Find where the given text appears and provide that cell's center as (X, Y) coordinate. 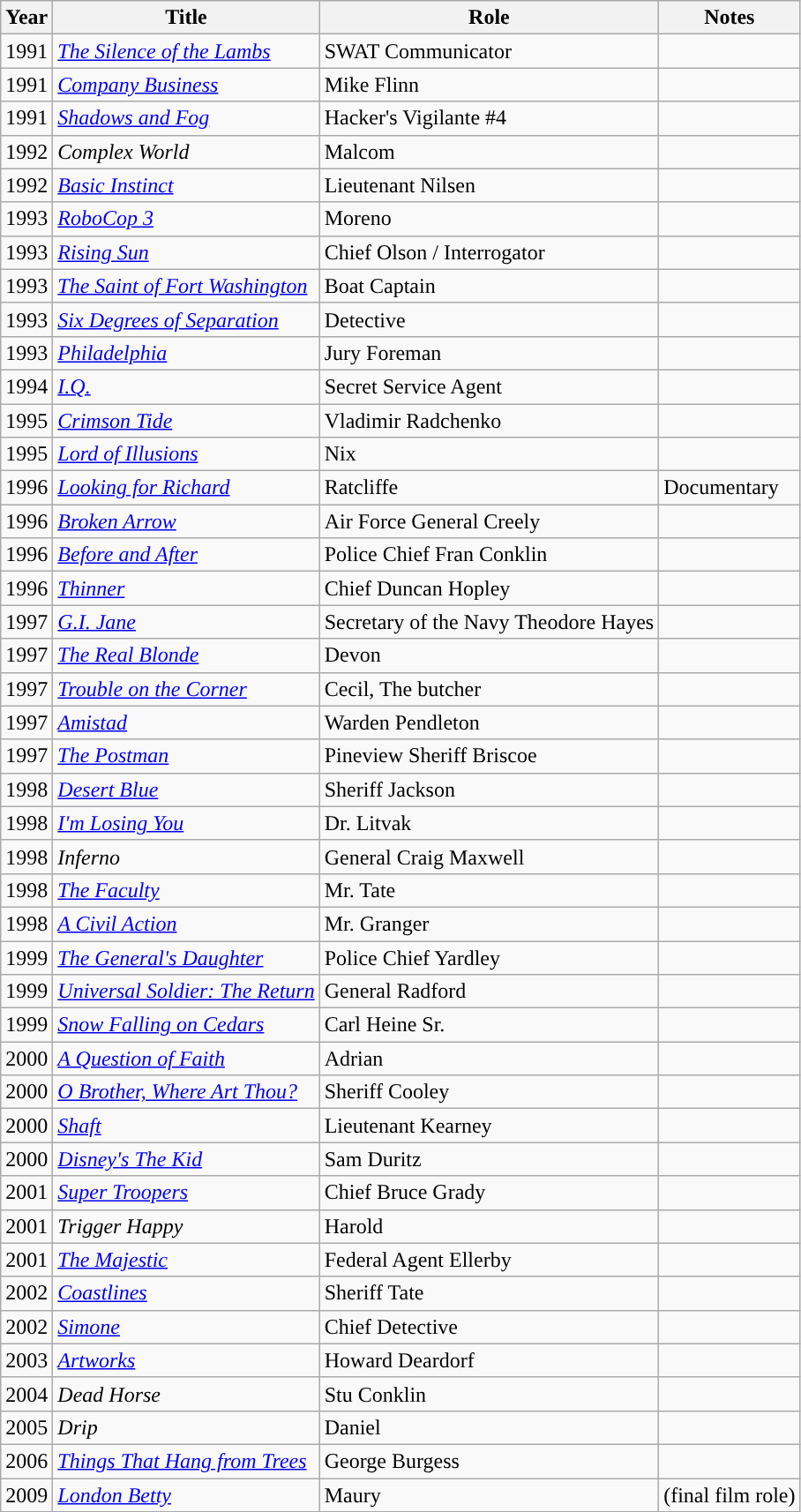
Air Force General Creely (489, 521)
The Faculty (186, 890)
Jury Foreman (489, 353)
Disney's The Kid (186, 1159)
Sheriff Cooley (489, 1092)
Inferno (186, 857)
Broken Arrow (186, 521)
Snow Falling on Cedars (186, 1025)
Crimson Tide (186, 421)
Shaft (186, 1126)
1994 (26, 386)
Lord of Illusions (186, 454)
Dead Horse (186, 1394)
Simone (186, 1327)
London Betty (186, 1495)
The Real Blonde (186, 655)
Harold (489, 1226)
Dr. Litvak (489, 823)
The General's Daughter (186, 957)
G.I. Jane (186, 622)
Mr. Granger (489, 924)
Secret Service Agent (489, 386)
Philadelphia (186, 353)
The Postman (186, 756)
Sheriff Jackson (489, 790)
Lieutenant Kearney (489, 1126)
SWAT Communicator (489, 51)
Documentary (730, 488)
A Question of Faith (186, 1059)
Boat Captain (489, 286)
Mr. Tate (489, 890)
Lieutenant Nilsen (489, 185)
2005 (26, 1427)
Six Degrees of Separation (186, 319)
The Saint of Fort Washington (186, 286)
The Majestic (186, 1260)
Sheriff Tate (489, 1293)
Before and After (186, 555)
Chief Olson / Interrogator (489, 252)
Vladimir Radchenko (489, 421)
Coastlines (186, 1293)
Malcom (489, 152)
Devon (489, 655)
Chief Bruce Grady (489, 1193)
Things That Hang from Trees (186, 1461)
2003 (26, 1360)
Howard Deardorf (489, 1360)
Nix (489, 454)
Trigger Happy (186, 1226)
Shadows and Fog (186, 118)
A Civil Action (186, 924)
Secretary of the Navy Theodore Hayes (489, 622)
Police Chief Yardley (489, 957)
2004 (26, 1394)
Universal Soldier: The Return (186, 992)
Moreno (489, 219)
I'm Losing You (186, 823)
Artworks (186, 1360)
Warden Pendleton (489, 722)
Title (186, 18)
Mike Flinn (489, 85)
Cecil, The butcher (489, 689)
I.Q. (186, 386)
Role (489, 18)
Super Troopers (186, 1193)
General Craig Maxwell (489, 857)
Daniel (489, 1427)
Federal Agent Ellerby (489, 1260)
Adrian (489, 1059)
RoboCop 3 (186, 219)
Rising Sun (186, 252)
Desert Blue (186, 790)
Carl Heine Sr. (489, 1025)
Looking for Richard (186, 488)
George Burgess (489, 1461)
Trouble on the Corner (186, 689)
Ratcliffe (489, 488)
O Brother, Where Art Thou? (186, 1092)
Maury (489, 1495)
Hacker's Vigilante #4 (489, 118)
Notes (730, 18)
Pineview Sheriff Briscoe (489, 756)
Company Business (186, 85)
Basic Instinct (186, 185)
Drip (186, 1427)
(final film role) (730, 1495)
2009 (26, 1495)
The Silence of the Lambs (186, 51)
Sam Duritz (489, 1159)
Year (26, 18)
Amistad (186, 722)
Detective (489, 319)
Complex World (186, 152)
General Radford (489, 992)
Police Chief Fran Conklin (489, 555)
Chief Duncan Hopley (489, 588)
Thinner (186, 588)
Stu Conklin (489, 1394)
2006 (26, 1461)
Chief Detective (489, 1327)
